Capture the cell that displays the provided text and extract its (X, Y) central coordinate. 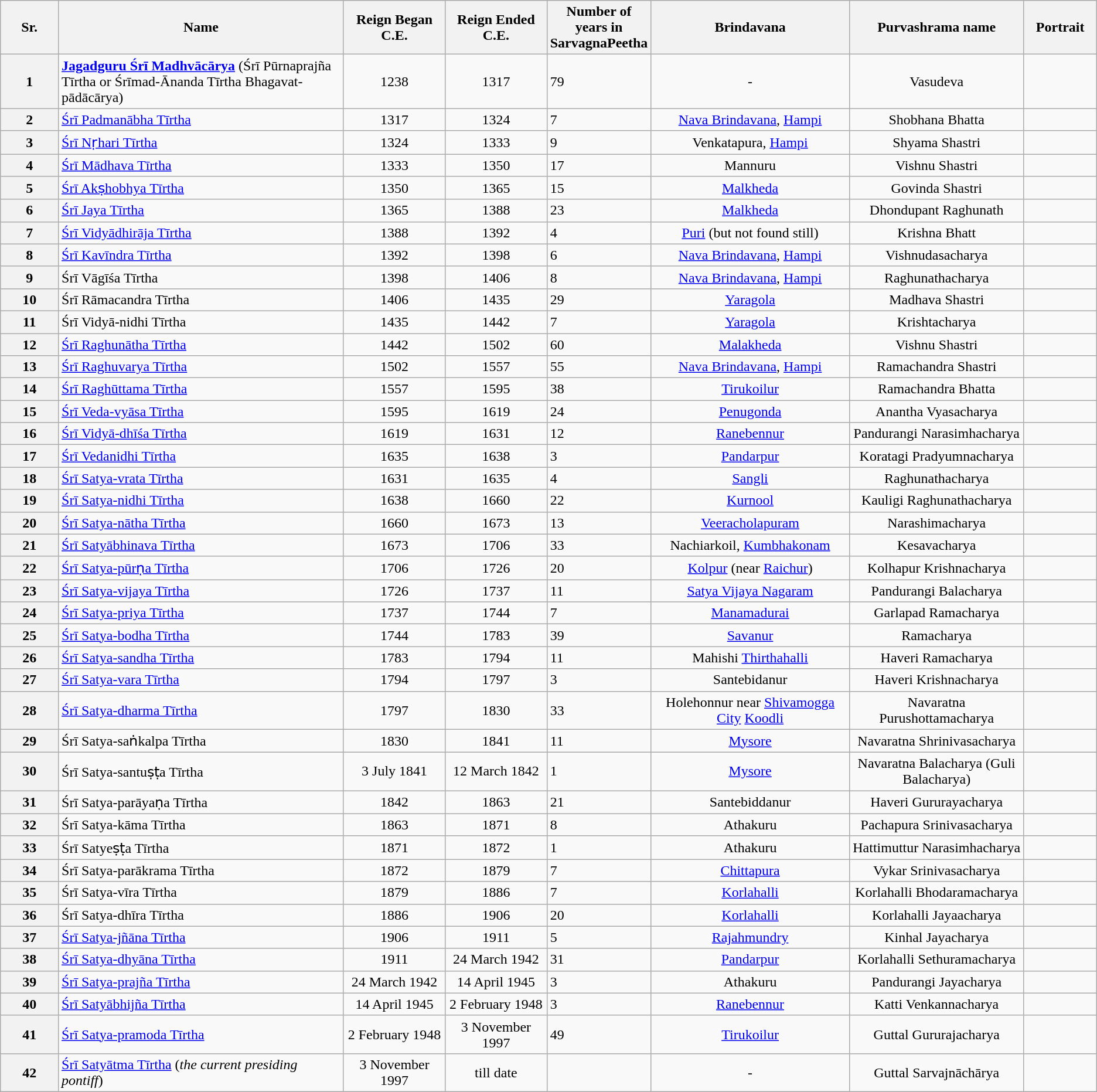
Name (202, 28)
1842 (394, 802)
Kurnool (750, 501)
Portrait (1060, 28)
Korlahalli Jayaacharya (936, 915)
Pandurangi Balacharya (936, 591)
Haveri Krishnacharya (936, 680)
16 (29, 434)
Śrī Satya-parāyaṇa Tīrtha (202, 802)
Śrī Satya-prajña Tīrtha (202, 982)
55 (599, 367)
Śrī Vedanidhi Tīrtha (202, 456)
till date (496, 1073)
Korlahalli Bhodaramacharya (936, 893)
Santebidanur (750, 680)
14 (29, 389)
Śrī Kavīndra Tīrtha (202, 255)
Dhondupant Raghunath (936, 210)
Śrī Vidyā-dhīśa Tīrtha (202, 434)
Śrī Satya-dhīra Tīrtha (202, 915)
Guttal Sarvajnāchārya (936, 1073)
Śrī Satya-vijaya Tīrtha (202, 591)
Śrī Jaya Tīrtha (202, 210)
Haveri Gururayacharya (936, 802)
Śrī Raghunātha Tīrtha (202, 344)
27 (29, 680)
Śrī Satya-santuṣṭa Tīrtha (202, 771)
Purvashrama name (936, 28)
Savanur (750, 635)
Krishtacharya (936, 322)
18 (29, 478)
34 (29, 870)
Śrī Satya-kāma Tīrtha (202, 825)
Govinda Shastri (936, 188)
Ramacharya (936, 635)
Śrī Satya-pūrṇa Tīrtha (202, 568)
42 (29, 1073)
Śrī Nṛhari Tīrtha (202, 142)
30 (29, 771)
Śrī Satya-priya Tīrtha (202, 613)
19 (29, 501)
Śrī Satya-vara Tīrtha (202, 680)
Śrī Satya-nidhi Tīrtha (202, 501)
Navaratna Balacharya (Guli Balacharya) (936, 771)
Penugonda (750, 411)
Śrī Akṣhobhya Tīrtha (202, 188)
Śrī Raghūttama Tīrtha (202, 389)
Rajahmundry (750, 937)
Mannuru (750, 165)
Śrī Raghuvarya Tīrtha (202, 367)
Śrī Satyātma Tīrtha (the current presiding pontiff) (202, 1073)
36 (29, 915)
Śrī Veda-vyāsa Tīrtha (202, 411)
Kauligi Raghunathacharya (936, 501)
Number of years in SarvagnaPeetha (599, 28)
1238 (394, 81)
28 (29, 710)
35 (29, 893)
10 (29, 300)
Reign Ended C.E. (496, 28)
Vasudeva (936, 81)
Malakheda (750, 344)
Kolpur (near Raichur) (750, 568)
Sr. (29, 28)
Hattimuttur Narasimhacharya (936, 848)
Korlahalli Sethuramacharya (936, 960)
Śrī Rāmacandra Tīrtha (202, 300)
Ramachandra Bhatta (936, 389)
Venkatapura, Hampi (750, 142)
Krishna Bhatt (936, 233)
Manamadurai (750, 613)
Brindavana (750, 28)
Haveri Ramacharya (936, 658)
26 (29, 658)
Pandurangi Jayacharya (936, 982)
49 (599, 1034)
60 (599, 344)
Jagadguru Śrī Madhvācārya (Śrī Pūrnaprajña Tīrtha or Śrīmad-Ānanda Tīrtha Bhagavat-pādācārya) (202, 81)
Guttal Gururajacharya (936, 1034)
Śrī Satya-saṅkalpa Tīrtha (202, 741)
Śrī Satya-dharma Tīrtha (202, 710)
79 (599, 81)
Vishnudasacharya (936, 255)
Śrī Mādhava Tīrtha (202, 165)
Śrī Satyābhinava Tīrtha (202, 545)
Mahishi Thirthahalli (750, 658)
Nachiarkoil, Kumbhakonam (750, 545)
3 July 1841 (394, 771)
Ramachandra Shastri (936, 367)
Kolhapur Krishnacharya (936, 568)
40 (29, 1004)
Navaratna Shrinivasacharya (936, 741)
Śrī Satya-vrata Tīrtha (202, 478)
Kinhal Jayacharya (936, 937)
Śrī Satya-sandha Tīrtha (202, 658)
Śrī Vidyā-nidhi Tīrtha (202, 322)
Santebiddanur (750, 802)
41 (29, 1034)
Navaratna Purushottamacharya (936, 710)
25 (29, 635)
1841 (496, 741)
Chittapura (750, 870)
Śrī Vāgīśa Tīrtha (202, 277)
Śrī Satyābhijña Tīrtha (202, 1004)
Śrī Vidyādhirāja Tīrtha (202, 233)
Śrī Satya-nātha Tīrtha (202, 523)
12 March 1842 (496, 771)
Śrī Satyeṣṭa Tīrtha (202, 848)
Anantha Vyasacharya (936, 411)
Pachapura Srinivasacharya (936, 825)
Veeracholapuram (750, 523)
Narashimacharya (936, 523)
Pandurangi Narasimhacharya (936, 434)
2 (29, 120)
Koratagi Pradyumnacharya (936, 456)
Holehonnur near Shivamogga City Koodli (750, 710)
Śrī Satya-vīra Tīrtha (202, 893)
Śrī Padmanābha Tīrtha (202, 120)
Katti Venkannacharya (936, 1004)
Reign Began C.E. (394, 28)
Śrī Satya-dhyāna Tīrtha (202, 960)
Shobhana Bhatta (936, 120)
Vykar Srinivasacharya (936, 870)
Garlapad Ramacharya (936, 613)
Madhava Shastri (936, 300)
Śrī Satya-bodha Tīrtha (202, 635)
Kesavacharya (936, 545)
37 (29, 937)
Śrī Satya-pramoda Tīrtha (202, 1034)
32 (29, 825)
Sangli (750, 478)
Śrī Satya-jñāna Tīrtha (202, 937)
Shyama Shastri (936, 142)
Puri (but not found still) (750, 233)
Satya Vijaya Nagaram (750, 591)
Śrī Satya-parākrama Tīrtha (202, 870)
